Find where the given text appears and provide that cell's center as [x, y] coordinate. 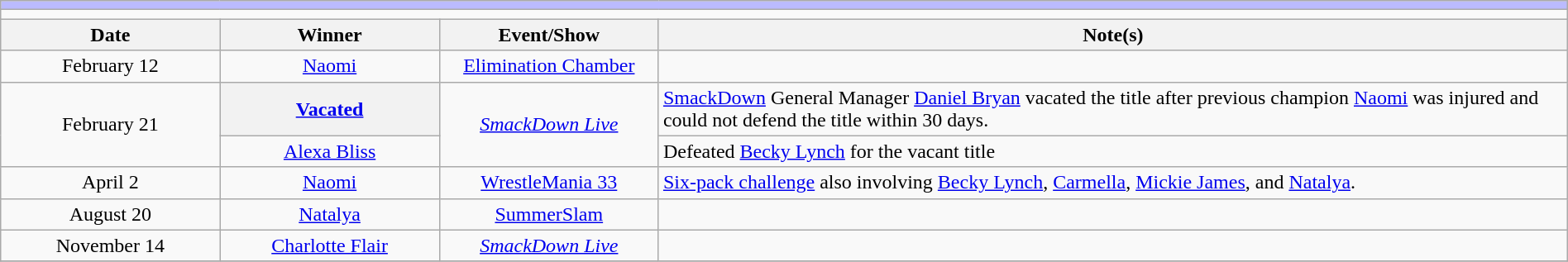
Six-pack challenge also involving Becky Lynch, Carmella, Mickie James, and Natalya. [1113, 183]
SummerSlam [549, 214]
February 21 [111, 124]
Charlotte Flair [329, 245]
November 14 [111, 245]
February 12 [111, 66]
SmackDown General Manager Daniel Bryan vacated the title after previous champion Naomi was injured and could not defend the title within 30 days. [1113, 109]
Winner [329, 35]
Vacated [329, 109]
Date [111, 35]
Note(s) [1113, 35]
Defeated Becky Lynch for the vacant title [1113, 151]
April 2 [111, 183]
Event/Show [549, 35]
August 20 [111, 214]
Natalya [329, 214]
WrestleMania 33 [549, 183]
Elimination Chamber [549, 66]
Alexa Bliss [329, 151]
